Identify which cell holds the provided text, then report its (X, Y) central coordinate. 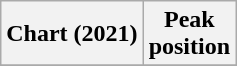
Chart (2021) (72, 34)
Peakposition (189, 34)
